Extract the (X, Y) coordinate from the center of the cell holding the provided text.  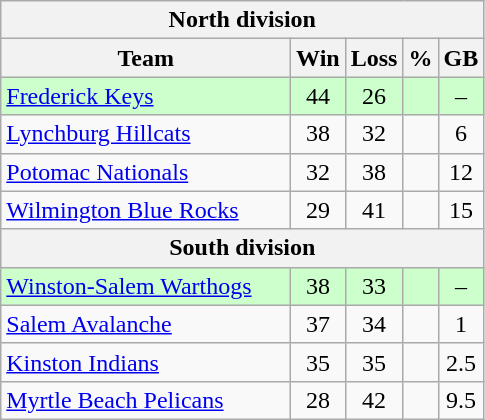
Wilmington Blue Rocks (146, 210)
28 (318, 400)
Kinston Indians (146, 362)
15 (461, 210)
37 (318, 324)
South division (242, 248)
Potomac Nationals (146, 172)
12 (461, 172)
Loss (374, 58)
2.5 (461, 362)
9.5 (461, 400)
Lynchburg Hillcats (146, 134)
42 (374, 400)
29 (318, 210)
North division (242, 20)
Salem Avalanche (146, 324)
Frederick Keys (146, 96)
6 (461, 134)
% (420, 58)
Winston-Salem Warthogs (146, 286)
41 (374, 210)
GB (461, 58)
Team (146, 58)
Myrtle Beach Pelicans (146, 400)
1 (461, 324)
Win (318, 58)
44 (318, 96)
34 (374, 324)
26 (374, 96)
33 (374, 286)
